Find where the given text appears and provide that cell's center as (x, y) coordinate. 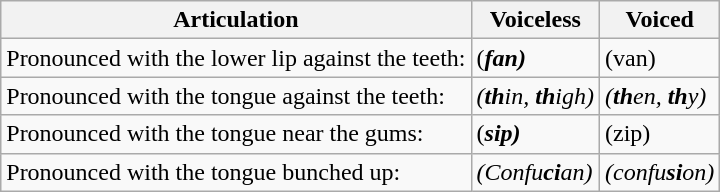
(thin, thigh) (535, 96)
Pronounced with the lower lip against the teeth: (236, 58)
(then, thy) (659, 96)
(sip) (535, 134)
Articulation (236, 20)
(confusion) (659, 172)
Pronounced with the tongue against the teeth: (236, 96)
(van) (659, 58)
Pronounced with the tongue bunched up: (236, 172)
Pronounced with the tongue near the gums: (236, 134)
(zip) (659, 134)
(Confucian) (535, 172)
Voiced (659, 20)
(fan) (535, 58)
Voiceless (535, 20)
